Return the [x, y] coordinate for the center point of the cell that contains the specified text.  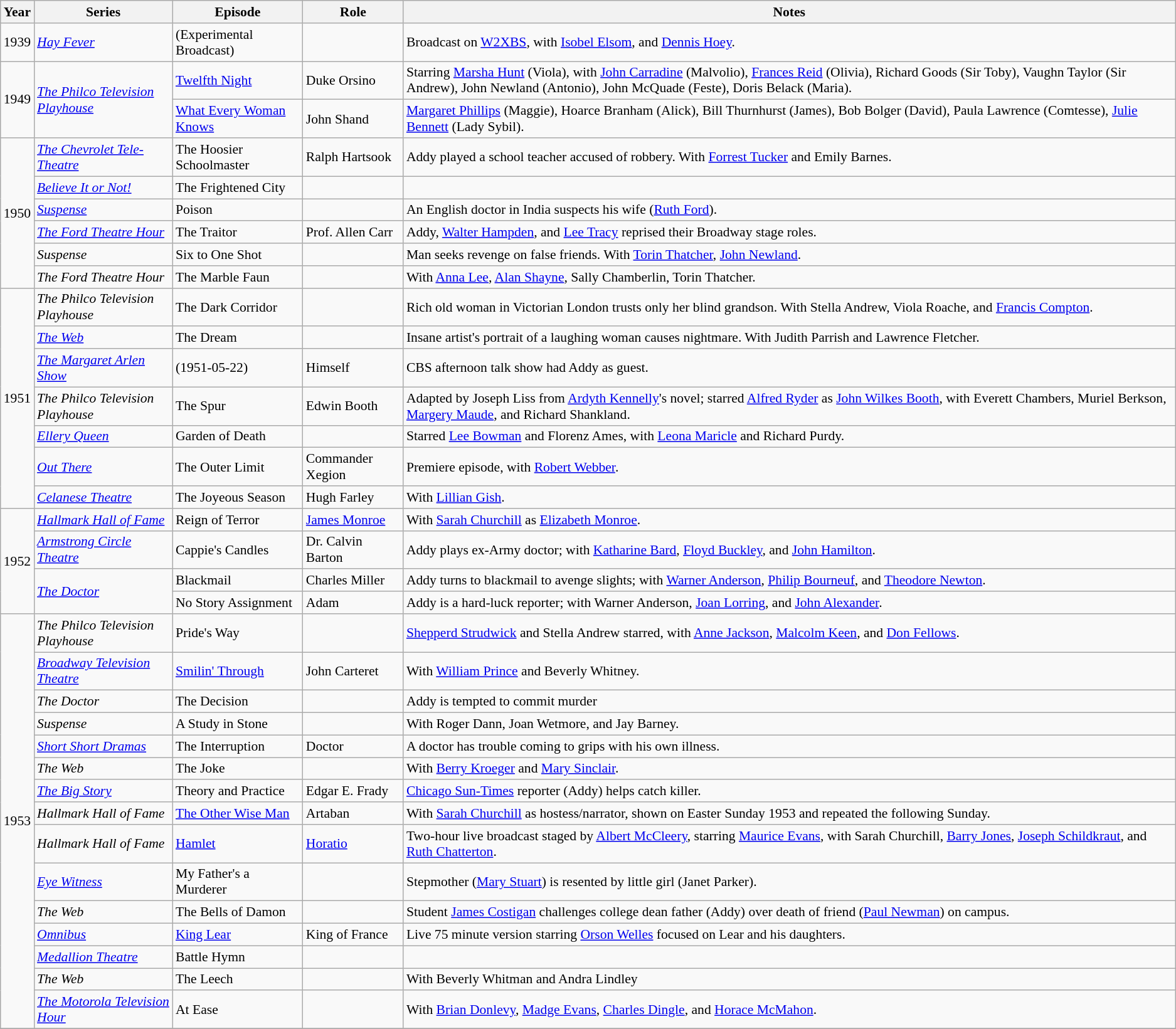
The Dream [238, 338]
Addy turns to blackmail to avenge slights; with Warner Anderson, Philip Bourneuf, and Theodore Newton. [789, 581]
Addy is tempted to commit murder [789, 702]
(Experimental Broadcast) [238, 43]
Edwin Booth [353, 406]
Armstrong Circle Theatre [103, 549]
Adam [353, 603]
Theory and Practice [238, 791]
The Decision [238, 702]
What Every Woman Knows [238, 119]
Medallion Theatre [103, 957]
Twelfth Night [238, 80]
The Chevrolet Tele-Theatre [103, 157]
Shepperd Strudwick and Stella Andrew starred, with Anne Jackson, Malcolm Keen, and Don Fellows. [789, 633]
My Father's a Murderer [238, 882]
Poison [238, 210]
Hamlet [238, 844]
With Sarah Churchill as hostess/narrator, shown on Easter Sunday 1953 and repeated the following Sunday. [789, 813]
Addy plays ex-Army doctor; with Katharine Bard, Floyd Buckley, and John Hamilton. [789, 549]
Addy, Walter Hampden, and Lee Tracy reprised their Broadway stage roles. [789, 233]
Man seeks revenge on false friends. With Torin Thatcher, John Newland. [789, 255]
Stepmother (Mary Stuart) is resented by little girl (Janet Parker). [789, 882]
The Joke [238, 769]
The Interruption [238, 746]
Commander Xegion [353, 467]
With William Prince and Beverly Whitney. [789, 671]
The Motorola Television Hour [103, 1010]
King of France [353, 935]
Celanese Theatre [103, 497]
Eye Witness [103, 882]
Garden of Death [238, 436]
Reign of Terror [238, 520]
With Brian Donlevy, Madge Evans, Charles Dingle, and Horace McMahon. [789, 1010]
With Anna Lee, Alan Shayne, Sally Chamberlin, Torin Thatcher. [789, 277]
With Roger Dann, Joan Wetmore, and Jay Barney. [789, 724]
Believe It or Not! [103, 187]
(1951-05-22) [238, 367]
The Other Wise Man [238, 813]
Charles Miller [353, 581]
Dr. Calvin Barton [353, 549]
The Traitor [238, 233]
An English doctor in India suspects his wife (Ruth Ford). [789, 210]
Insane artist's portrait of a laughing woman causes nightmare. With Judith Parrish and Lawrence Fletcher. [789, 338]
Ralph Hartsook [353, 157]
Notes [789, 12]
James Monroe [353, 520]
With Sarah Churchill as Elizabeth Monroe. [789, 520]
Short Short Dramas [103, 746]
Battle Hymn [238, 957]
Premiere episode, with Robert Webber. [789, 467]
Duke Orsino [353, 80]
At Ease [238, 1010]
The Marble Faun [238, 277]
With Lillian Gish. [789, 497]
Horatio [353, 844]
Addy played a school teacher accused of robbery. With Forrest Tucker and Emily Barnes. [789, 157]
With Beverly Whitman and Andra Lindley [789, 979]
1950 [18, 213]
1949 [18, 100]
Rich old woman in Victorian London trusts only her blind grandson. With Stella Andrew, Viola Roache, and Francis Compton. [789, 307]
With Berry Kroeger and Mary Sinclair. [789, 769]
The Frightened City [238, 187]
Six to One Shot [238, 255]
Cappie's Candles [238, 549]
Addy is a hard-luck reporter; with Warner Anderson, Joan Lorring, and John Alexander. [789, 603]
Doctor [353, 746]
Chicago Sun-Times reporter (Addy) helps catch killer. [789, 791]
Broadcast on W2XBS, with Isobel Elsom, and Dennis Hoey. [789, 43]
Live 75 minute version starring Orson Welles focused on Lear and his daughters. [789, 935]
Role [353, 12]
1953 [18, 821]
Starred Lee Bowman and Florenz Ames, with Leona Maricle and Richard Purdy. [789, 436]
Broadway Television Theatre [103, 671]
Year [18, 12]
Hugh Farley [353, 497]
Pride's Way [238, 633]
The Margaret Arlen Show [103, 367]
Artaban [353, 813]
King Lear [238, 935]
Episode [238, 12]
The Bells of Damon [238, 912]
A Study in Stone [238, 724]
No Story Assignment [238, 603]
1951 [18, 398]
Out There [103, 467]
Himself [353, 367]
The Spur [238, 406]
Hay Fever [103, 43]
CBS afternoon talk show had Addy as guest. [789, 367]
Edgar E. Frady [353, 791]
John Carteret [353, 671]
Blackmail [238, 581]
Student James Costigan challenges college dean father (Addy) over death of friend (Paul Newman) on campus. [789, 912]
1952 [18, 561]
A doctor has trouble coming to grips with his own illness. [789, 746]
1939 [18, 43]
The Joyeous Season [238, 497]
Series [103, 12]
The Big Story [103, 791]
Prof. Allen Carr [353, 233]
Smilin' Through [238, 671]
The Outer Limit [238, 467]
The Leech [238, 979]
Ellery Queen [103, 436]
The Dark Corridor [238, 307]
The Hoosier Schoolmaster [238, 157]
Omnibus [103, 935]
John Shand [353, 119]
